From the cell containing the given text, extract its center point as (x, y) coordinate. 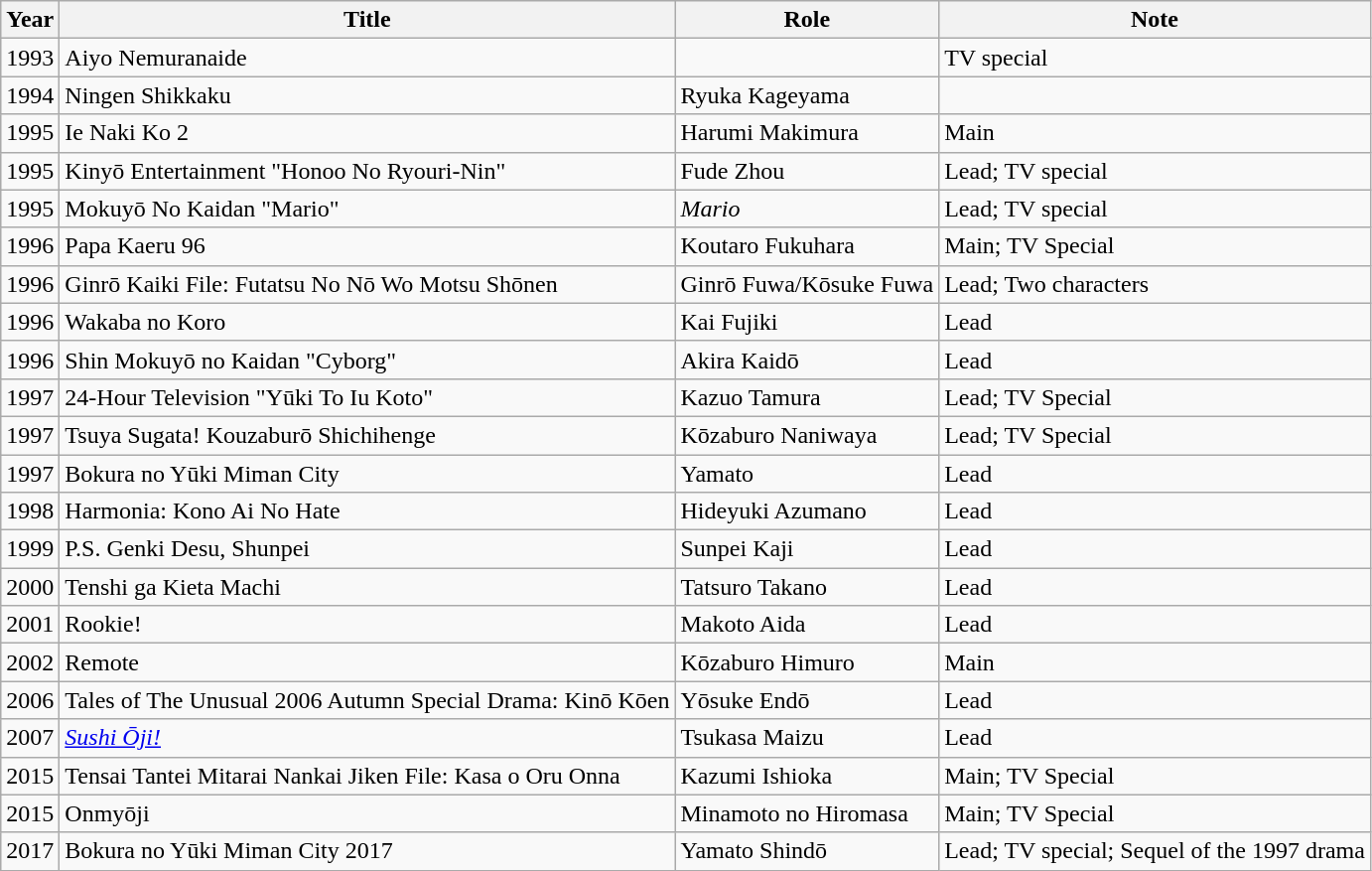
Ie Naki Ko 2 (367, 133)
1999 (30, 549)
1994 (30, 95)
Kazumi Ishioka (807, 776)
Mokuyō No Kaidan "Mario" (367, 209)
2001 (30, 625)
Ningen Shikkaku (367, 95)
Bokura no Yūki Miman City 2017 (367, 851)
Role (807, 20)
Tales of The Unusual 2006 Autumn Special Drama: Kinō Kōen (367, 700)
Tsuya Sugata! Kouzaburō Shichihenge (367, 435)
Yamato (807, 474)
Lead; Two characters (1156, 284)
Sushi Ōji! (367, 738)
Koutaro Fukuhara (807, 246)
Kai Fujiki (807, 322)
Remote (367, 662)
Shin Mokuyō no Kaidan "Cyborg" (367, 360)
Yamato Shindō (807, 851)
Year (30, 20)
2007 (30, 738)
Ryuka Kageyama (807, 95)
2006 (30, 700)
Papa Kaeru 96 (367, 246)
Lead; TV special; Sequel of the 1997 drama (1156, 851)
2000 (30, 587)
Kōzaburo Naniwaya (807, 435)
Harmonia: Kono Ai No Hate (367, 511)
Tenshi ga Kieta Machi (367, 587)
24-Hour Television "Yūki To Iu Koto" (367, 397)
Kinyō Entertainment "Honoo No Ryouri-Nin" (367, 171)
Bokura no Yūki Miman City (367, 474)
Mario (807, 209)
Ginrō Fuwa/Kōsuke Fuwa (807, 284)
1998 (30, 511)
Aiyo Nemuranaide (367, 58)
Kōzaburo Himuro (807, 662)
Minamoto no Hiromasa (807, 813)
Title (367, 20)
Tensai Tantei Mitarai Nankai Jiken File: Kasa o Oru Onna (367, 776)
2002 (30, 662)
Akira Kaidō (807, 360)
Kazuo Tamura (807, 397)
2017 (30, 851)
Yōsuke Endō (807, 700)
Hideyuki Azumano (807, 511)
Onmyōji (367, 813)
Makoto Aida (807, 625)
P.S. Genki Desu, Shunpei (367, 549)
Wakaba no Koro (367, 322)
Tsukasa Maizu (807, 738)
Harumi Makimura (807, 133)
TV special (1156, 58)
Tatsuro Takano (807, 587)
Sunpei Kaji (807, 549)
Rookie! (367, 625)
1993 (30, 58)
Ginrō Kaiki File: Futatsu No Nō Wo Motsu Shōnen (367, 284)
Fude Zhou (807, 171)
Note (1156, 20)
